Locate the cell with the specified text and output its (X, Y) center coordinate. 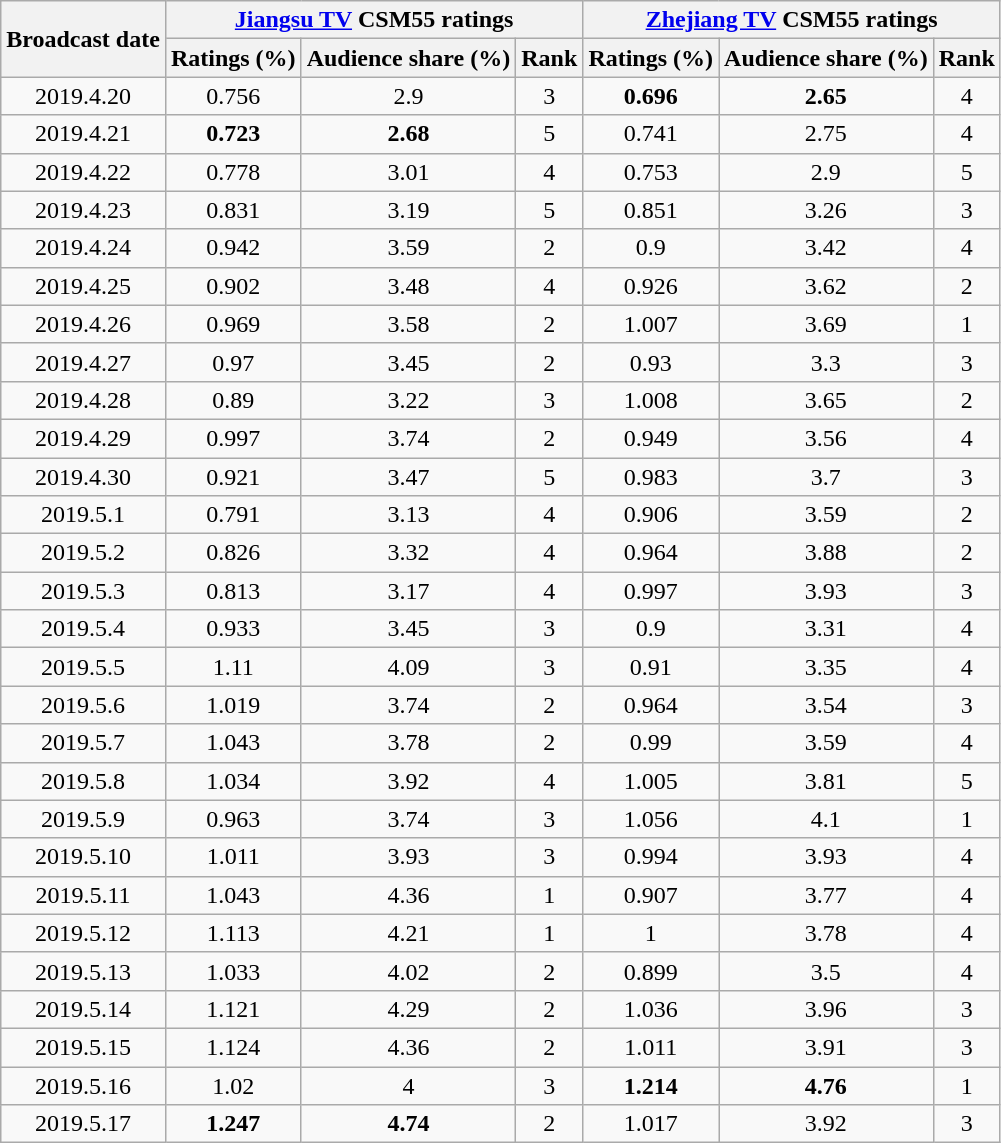
3.56 (826, 438)
2019.5.15 (84, 1047)
Zhejiang TV CSM55 ratings (792, 20)
4.02 (408, 971)
2019.5.4 (84, 629)
4.76 (826, 1085)
3.35 (826, 667)
0.983 (651, 477)
2019.5.11 (84, 895)
Broadcast date (84, 39)
2019.5.3 (84, 591)
0.907 (651, 895)
0.899 (651, 971)
3.01 (408, 172)
2019.5.12 (84, 933)
0.741 (651, 134)
3.3 (826, 362)
2019.4.26 (84, 324)
2.65 (826, 96)
1.034 (233, 781)
3.5 (826, 971)
0.93 (651, 362)
3.47 (408, 477)
3.58 (408, 324)
4.29 (408, 1009)
2.68 (408, 134)
0.902 (233, 286)
3.65 (826, 400)
2019.4.25 (84, 286)
0.753 (651, 172)
2019.4.27 (84, 362)
3.13 (408, 515)
0.89 (233, 400)
0.926 (651, 286)
0.696 (651, 96)
2019.4.20 (84, 96)
2019.5.7 (84, 743)
3.69 (826, 324)
0.942 (233, 248)
1.247 (233, 1124)
2019.5.2 (84, 553)
2019.5.6 (84, 705)
0.933 (233, 629)
0.851 (651, 210)
1.214 (651, 1085)
2019.4.28 (84, 400)
1.121 (233, 1009)
1.033 (233, 971)
1.008 (651, 400)
2019.4.29 (84, 438)
2019.5.9 (84, 819)
1.019 (233, 705)
1.11 (233, 667)
3.19 (408, 210)
4.74 (408, 1124)
1.113 (233, 933)
2019.5.5 (84, 667)
0.723 (233, 134)
1.036 (651, 1009)
3.96 (826, 1009)
0.969 (233, 324)
3.91 (826, 1047)
0.756 (233, 96)
3.48 (408, 286)
0.813 (233, 591)
2.75 (826, 134)
0.99 (651, 743)
3.77 (826, 895)
2019.5.13 (84, 971)
3.26 (826, 210)
0.921 (233, 477)
0.949 (651, 438)
1.005 (651, 781)
3.62 (826, 286)
1.124 (233, 1047)
3.7 (826, 477)
3.17 (408, 591)
4.09 (408, 667)
0.97 (233, 362)
3.54 (826, 705)
1.02 (233, 1085)
0.994 (651, 857)
Jiangsu TV CSM55 ratings (374, 20)
2019.4.22 (84, 172)
2019.5.14 (84, 1009)
0.791 (233, 515)
2019.4.21 (84, 134)
2019.4.24 (84, 248)
4.1 (826, 819)
3.32 (408, 553)
3.81 (826, 781)
3.31 (826, 629)
1.056 (651, 819)
2019.5.8 (84, 781)
2019.5.17 (84, 1124)
3.22 (408, 400)
0.906 (651, 515)
2019.5.16 (84, 1085)
3.88 (826, 553)
2019.5.10 (84, 857)
4.21 (408, 933)
0.778 (233, 172)
2019.4.30 (84, 477)
2019.5.1 (84, 515)
0.91 (651, 667)
1.007 (651, 324)
0.963 (233, 819)
0.831 (233, 210)
3.42 (826, 248)
1.017 (651, 1124)
0.826 (233, 553)
2019.4.23 (84, 210)
